Return (x, y) of the center of cell containing provided text 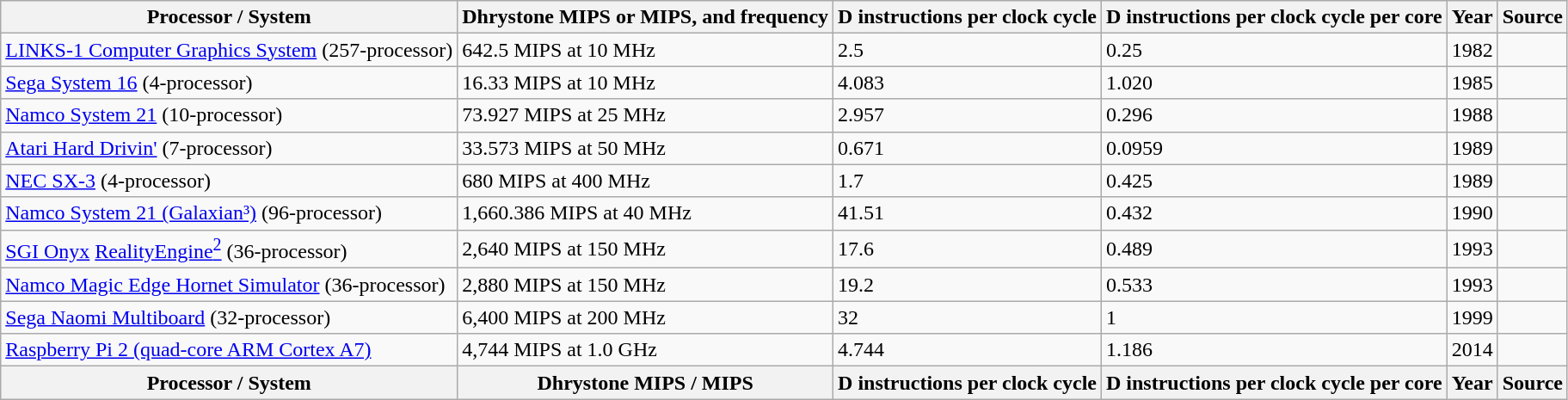
Sega Naomi Multiboard (32-processor) (229, 317)
2,880 MIPS at 150 MHz (645, 285)
Namco Magic Edge Hornet Simulator (36-processor) (229, 285)
1,660.386 MIPS at 40 MHz (645, 213)
1999 (1473, 317)
Dhrystone MIPS / MIPS (645, 383)
17.6 (968, 249)
Namco System 21 (Galaxian³) (96-processor) (229, 213)
33.573 MIPS at 50 MHz (645, 148)
Sega System 16 (4-processor) (229, 83)
2.5 (968, 50)
Namco System 21 (10-processor) (229, 115)
0.533 (1274, 285)
2014 (1473, 350)
0.489 (1274, 249)
LINKS-1 Computer Graphics System (257-processor) (229, 50)
642.5 MIPS at 10 MHz (645, 50)
SGI Onyx RealityEngine2 (36-processor) (229, 249)
1982 (1473, 50)
0.0959 (1274, 148)
0.25 (1274, 50)
41.51 (968, 213)
73.927 MIPS at 25 MHz (645, 115)
Dhrystone MIPS or MIPS, and frequency (645, 17)
Atari Hard Drivin' (7-processor) (229, 148)
Raspberry Pi 2 (quad-core ARM Cortex A7) (229, 350)
2,640 MIPS at 150 MHz (645, 249)
0.432 (1274, 213)
680 MIPS at 400 MHz (645, 181)
4,744 MIPS at 1.0 GHz (645, 350)
1 (1274, 317)
0.671 (968, 148)
1985 (1473, 83)
1.7 (968, 181)
NEC SX-3 (4-processor) (229, 181)
4.744 (968, 350)
6,400 MIPS at 200 MHz (645, 317)
1990 (1473, 213)
2.957 (968, 115)
0.296 (1274, 115)
32 (968, 317)
1.020 (1274, 83)
19.2 (968, 285)
0.425 (1274, 181)
16.33 MIPS at 10 MHz (645, 83)
1.186 (1274, 350)
4.083 (968, 83)
1988 (1473, 115)
